For the text-containing cell, return its midpoint in [X, Y] coordinate format. 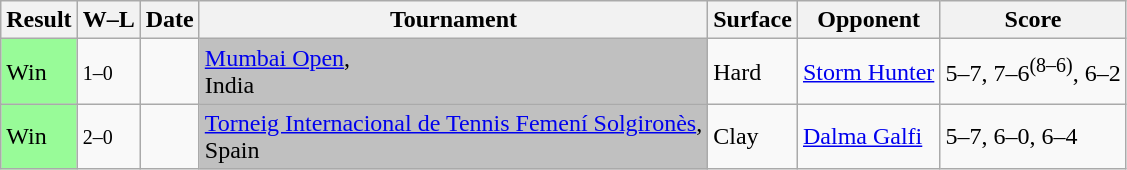
W–L [108, 20]
Storm Hunter [868, 72]
5–7, 6–0, 6–4 [1033, 136]
5–7, 7–6(8–6), 6–2 [1033, 72]
Torneig Internacional de Tennis Femení Solgironès, Spain [453, 136]
Mumbai Open, India [453, 72]
1–0 [108, 72]
2–0 [108, 136]
Surface [753, 20]
Dalma Galfi [868, 136]
Clay [753, 136]
Opponent [868, 20]
Hard [753, 72]
Tournament [453, 20]
Result [39, 20]
Score [1033, 20]
Date [170, 20]
